Find where the given text appears and provide that cell's center as (x, y) coordinate. 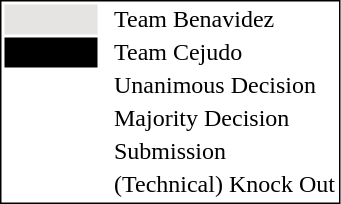
Submission (224, 151)
Unanimous Decision (224, 85)
Majority Decision (224, 119)
Team Benavidez (224, 19)
(Technical) Knock Out (224, 185)
Team Cejudo (224, 53)
